Return the [X, Y] coordinate for the center point of the cell that contains the specified text.  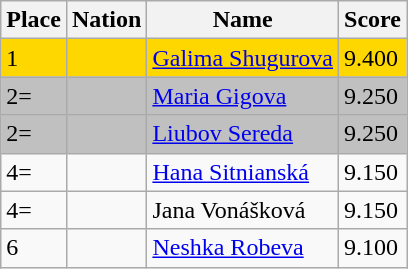
6 [34, 248]
Neshka Robeva [243, 248]
1 [34, 58]
9.100 [373, 248]
9.400 [373, 58]
Jana Vonášková [243, 210]
Score [373, 20]
Liubov Sereda [243, 134]
Maria Gigova [243, 96]
Galima Shugurova [243, 58]
Nation [106, 20]
Place [34, 20]
Name [243, 20]
Hana Sitnianská [243, 172]
